Provide the [X, Y] coordinate of the cell's center where the given text is located.  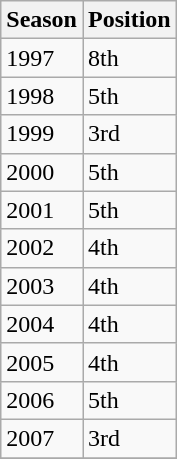
2000 [42, 172]
2007 [42, 438]
Season [42, 20]
1998 [42, 96]
Position [129, 20]
2005 [42, 362]
2002 [42, 248]
2001 [42, 210]
2004 [42, 324]
8th [129, 58]
1999 [42, 134]
1997 [42, 58]
2003 [42, 286]
2006 [42, 400]
